Extract the [x, y] coordinate from the center of the cell holding the provided text.  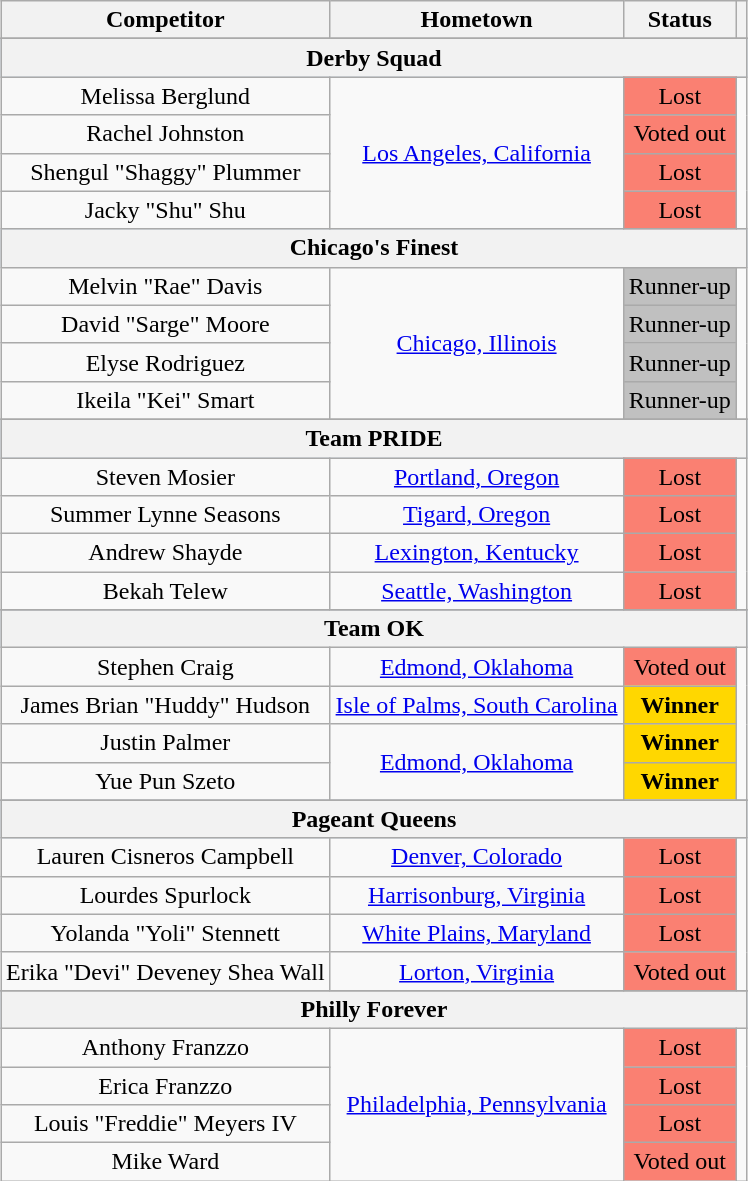
Elyse Rodriguez [166, 362]
Lauren Cisneros Campbell [166, 857]
Seattle, Washington [476, 591]
Shengul "Shaggy" Plummer [166, 172]
Chicago's Finest [374, 248]
Melissa Berglund [166, 96]
Mike Ward [166, 1162]
Philadelphia, Pennsylvania [476, 1104]
Anthony Franzzo [166, 1047]
Team OK [374, 629]
Denver, Colorado [476, 857]
Lexington, Kentucky [476, 553]
Justin Palmer [166, 743]
Jacky "Shu" Shu [166, 210]
David "Sarge" Moore [166, 324]
Lourdes Spurlock [166, 895]
Hometown [476, 20]
Ikeila "Kei" Smart [166, 400]
Rachel Johnston [166, 134]
Portland, Oregon [476, 477]
Melvin "Rae" Davis [166, 286]
Derby Squad [374, 58]
Andrew Shayde [166, 553]
Yolanda "Yoli" Stennett [166, 933]
Summer Lynne Seasons [166, 515]
Lorton, Virginia [476, 971]
Tigard, Oregon [476, 515]
Pageant Queens [374, 819]
Harrisonburg, Virginia [476, 895]
Erika "Devi" Deveney Shea Wall [166, 971]
Bekah Telew [166, 591]
Los Angeles, California [476, 153]
Team PRIDE [374, 438]
Philly Forever [374, 1009]
Competitor [166, 20]
Erica Franzzo [166, 1085]
Louis "Freddie" Meyers IV [166, 1124]
Status [680, 20]
Chicago, Illinois [476, 343]
Isle of Palms, South Carolina [476, 705]
James Brian "Huddy" Hudson [166, 705]
White Plains, Maryland [476, 933]
Steven Mosier [166, 477]
Stephen Craig [166, 667]
Yue Pun Szeto [166, 781]
